Identify which cell holds the provided text, then report its [X, Y] central coordinate. 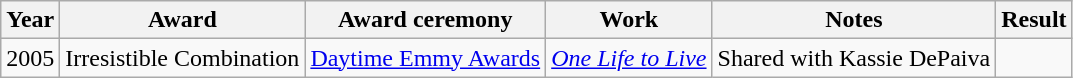
Award [182, 20]
Work [629, 20]
Irresistible Combination [182, 58]
Result [1034, 20]
Notes [854, 20]
Shared with Kassie DePaiva [854, 58]
One Life to Live [629, 58]
Year [30, 20]
Daytime Emmy Awards [426, 58]
2005 [30, 58]
Award ceremony [426, 20]
